Return (X, Y) of the center of cell containing provided text 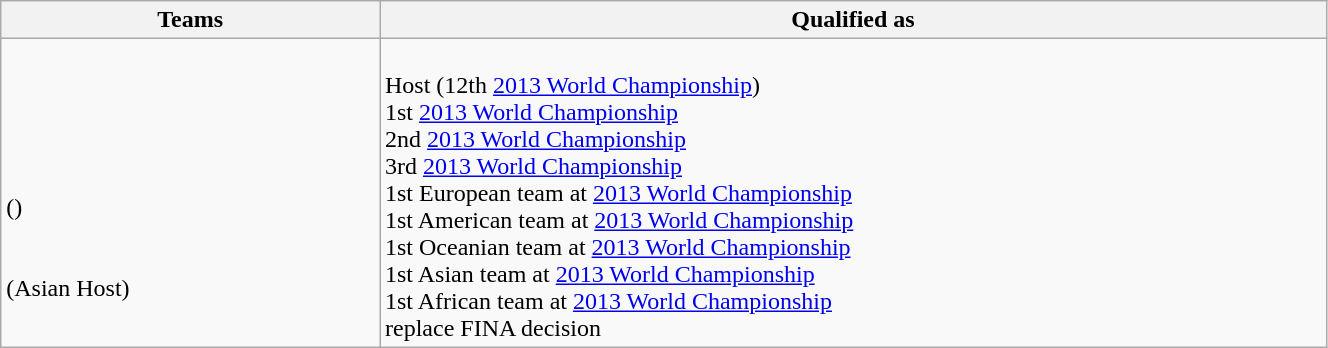
Qualified as (854, 20)
()(Asian Host) (190, 193)
Teams (190, 20)
